Capture the cell that displays the provided text and extract its (x, y) central coordinate. 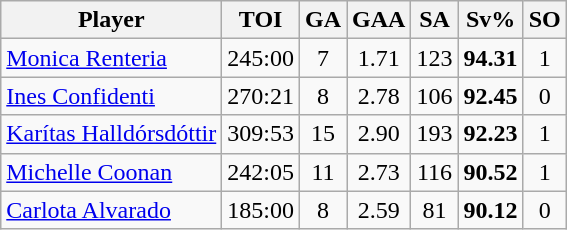
1.71 (379, 58)
92.23 (490, 134)
116 (434, 172)
Player (112, 20)
Sv% (490, 20)
GA (324, 20)
Carlota Alvarado (112, 210)
81 (434, 210)
Monica Renteria (112, 58)
106 (434, 96)
90.12 (490, 210)
2.78 (379, 96)
GAA (379, 20)
245:00 (261, 58)
Karítas Halldórsdóttir (112, 134)
SA (434, 20)
242:05 (261, 172)
92.45 (490, 96)
185:00 (261, 210)
7 (324, 58)
11 (324, 172)
Michelle Coonan (112, 172)
270:21 (261, 96)
193 (434, 134)
309:53 (261, 134)
Ines Confidenti (112, 96)
94.31 (490, 58)
2.90 (379, 134)
123 (434, 58)
SO (544, 20)
2.73 (379, 172)
2.59 (379, 210)
90.52 (490, 172)
TOI (261, 20)
15 (324, 134)
